Provide the [x, y] coordinate of the cell's center where the given text is located.  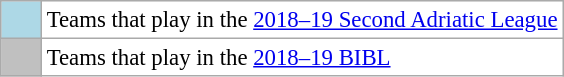
Teams that play in the 2018–19 Second Adriatic League [302, 20]
Teams that play in the 2018–19 BIBL [302, 58]
